Search for the cell housing the specified text and yield its (X, Y) center coordinate. 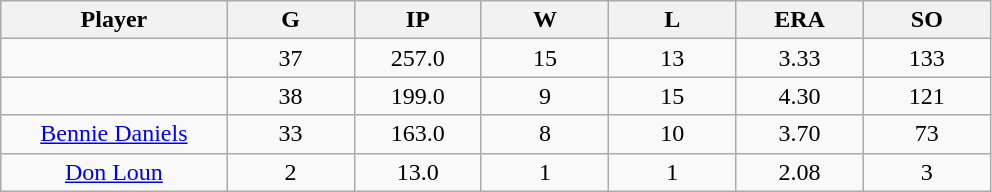
10 (672, 134)
33 (290, 134)
257.0 (418, 58)
3.33 (800, 58)
IP (418, 20)
133 (926, 58)
163.0 (418, 134)
3 (926, 172)
38 (290, 96)
SO (926, 20)
Don Loun (114, 172)
ERA (800, 20)
73 (926, 134)
Player (114, 20)
W (544, 20)
L (672, 20)
2.08 (800, 172)
13 (672, 58)
199.0 (418, 96)
121 (926, 96)
37 (290, 58)
G (290, 20)
4.30 (800, 96)
2 (290, 172)
3.70 (800, 134)
Bennie Daniels (114, 134)
13.0 (418, 172)
8 (544, 134)
9 (544, 96)
